For the text-containing cell, return its midpoint in (X, Y) coordinate format. 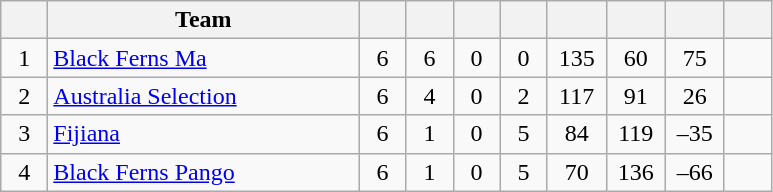
60 (636, 58)
Fijiana (204, 134)
136 (636, 172)
75 (694, 58)
135 (576, 58)
–35 (694, 134)
Black Ferns Ma (204, 58)
84 (576, 134)
Australia Selection (204, 96)
117 (576, 96)
3 (24, 134)
Black Ferns Pango (204, 172)
91 (636, 96)
119 (636, 134)
Team (204, 20)
70 (576, 172)
–66 (694, 172)
26 (694, 96)
